Search for the cell housing the specified text and yield its [X, Y] center coordinate. 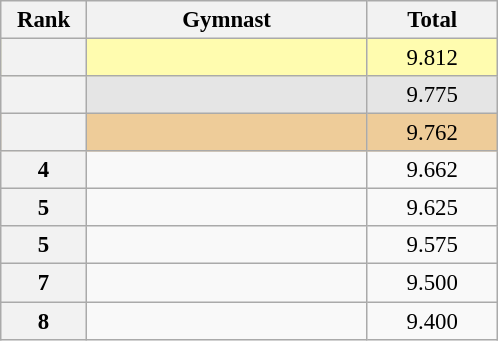
9.775 [432, 95]
9.812 [432, 58]
Gymnast [226, 20]
9.575 [432, 245]
7 [44, 283]
9.625 [432, 208]
9.762 [432, 133]
9.400 [432, 321]
8 [44, 321]
9.662 [432, 170]
9.500 [432, 283]
4 [44, 170]
Total [432, 20]
Rank [44, 20]
